Locate the cell with the specified text and output its (X, Y) center coordinate. 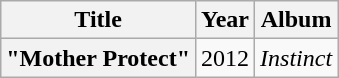
Album (296, 20)
Year (224, 20)
"Mother Protect" (98, 58)
2012 (224, 58)
Title (98, 20)
Instinct (296, 58)
